Capture the cell that displays the provided text and extract its (X, Y) central coordinate. 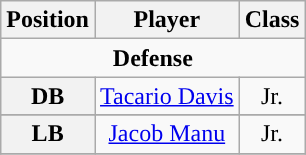
Defense (153, 58)
DB (48, 96)
LB (48, 134)
Player (166, 20)
Position (48, 20)
Tacario Davis (166, 96)
Jacob Manu (166, 134)
Class (272, 20)
